Locate the cell with the specified text and output its [X, Y] center coordinate. 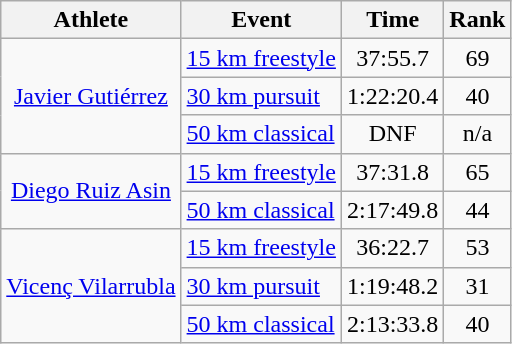
69 [478, 58]
DNF [392, 134]
Time [392, 20]
44 [478, 210]
Athlete [91, 20]
n/a [478, 134]
Vicenç Vilarrubla [91, 286]
Rank [478, 20]
2:13:33.8 [392, 324]
37:55.7 [392, 58]
31 [478, 286]
Event [261, 20]
1:19:48.2 [392, 286]
53 [478, 248]
Javier Gutiérrez [91, 96]
37:31.8 [392, 172]
1:22:20.4 [392, 96]
65 [478, 172]
Diego Ruiz Asin [91, 191]
2:17:49.8 [392, 210]
36:22.7 [392, 248]
